Return (x, y) of the center of cell containing provided text 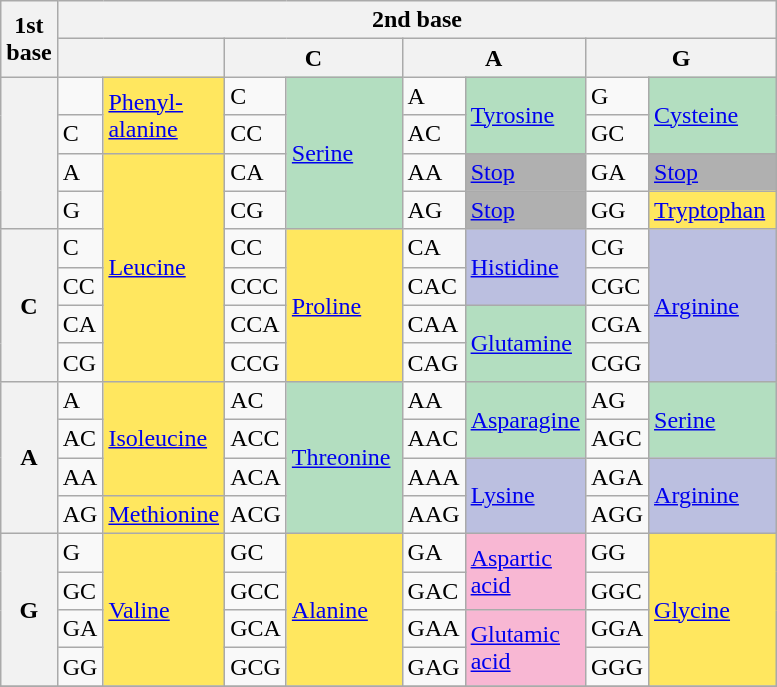
GAC (434, 591)
GAA (434, 629)
Phenyl-alanine (164, 115)
CCA (256, 324)
ACA (256, 477)
Histidine (525, 267)
AGA (616, 477)
AGC (616, 438)
CGA (616, 324)
Glutamicacid (525, 648)
CAA (434, 324)
GCG (256, 667)
AAA (434, 477)
Tyrosine (525, 115)
GGG (616, 667)
Alanine (344, 610)
Valine (164, 610)
2nd base (417, 20)
Asparticacid (525, 572)
AAC (434, 438)
AAG (434, 515)
Cysteine (713, 115)
ACC (256, 438)
Tryptophan (713, 210)
Glutamine (525, 343)
Glycine (713, 610)
CAC (434, 286)
Leucine (164, 267)
AGG (616, 515)
GAG (434, 667)
CCC (256, 286)
CAG (434, 362)
Proline (344, 305)
Lysine (525, 496)
GCC (256, 591)
1stbase (29, 39)
GGC (616, 591)
Asparagine (525, 419)
Methionine (164, 515)
GGA (616, 629)
CGC (616, 286)
ACG (256, 515)
CGG (616, 362)
Isoleucine (164, 438)
Threonine (344, 457)
GCA (256, 629)
CCG (256, 362)
